Extract the [x, y] coordinate from the center of the cell holding the provided text.  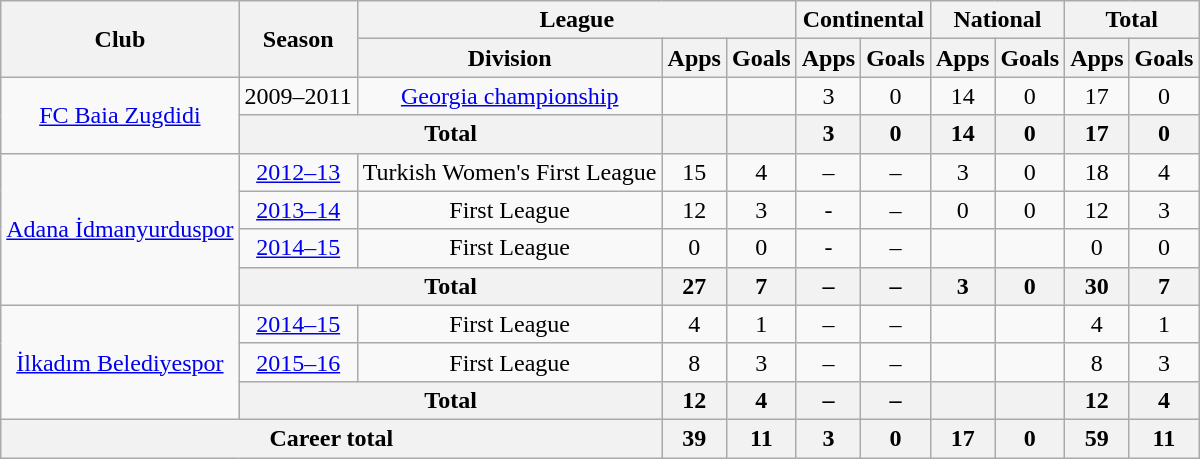
15 [694, 172]
2015–16 [298, 362]
2009–2011 [298, 96]
Adana İdmanyurduspor [120, 229]
İlkadım Belediyespor [120, 362]
Division [510, 58]
Turkish Women's First League [510, 172]
Career total [332, 438]
2013–14 [298, 210]
27 [694, 286]
National [997, 20]
FC Baia Zugdidi [120, 115]
59 [1097, 438]
39 [694, 438]
Georgia championship [510, 96]
18 [1097, 172]
Club [120, 39]
30 [1097, 286]
League [576, 20]
2012–13 [298, 172]
Continental [863, 20]
Season [298, 39]
